Determine the [x, y] coordinate at the center of the cell enclosing the given text.  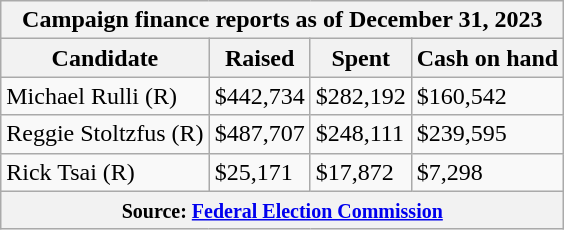
$160,542 [487, 96]
$17,872 [360, 172]
$7,298 [487, 172]
Rick Tsai (R) [105, 172]
$282,192 [360, 96]
Source: Federal Election Commission [282, 210]
Spent [360, 58]
Michael Rulli (R) [105, 96]
$239,595 [487, 134]
Candidate [105, 58]
Reggie Stoltzfus (R) [105, 134]
Campaign finance reports as of December 31, 2023 [282, 20]
$25,171 [260, 172]
Raised [260, 58]
$248,111 [360, 134]
$487,707 [260, 134]
Cash on hand [487, 58]
$442,734 [260, 96]
